Detect which cell encompasses the target text, then output its (x, y) center coordinate. 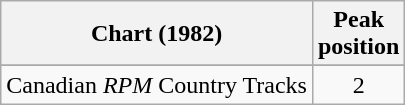
Canadian RPM Country Tracks (157, 85)
Peakposition (358, 34)
Chart (1982) (157, 34)
2 (358, 85)
